Scan for the cell matching the given text and deliver its (X, Y) coordinate at center. 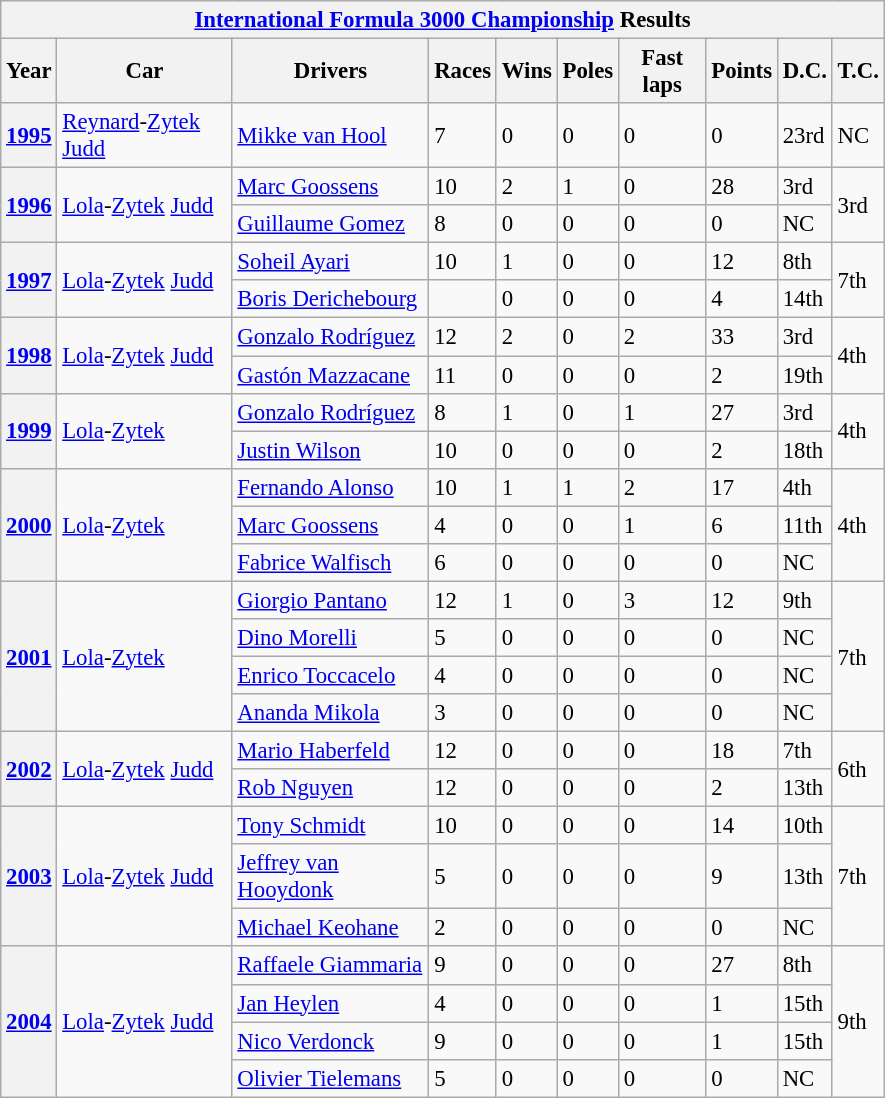
14th (804, 299)
2002 (29, 770)
33 (742, 337)
10th (804, 826)
Nico Verdonck (330, 1041)
Drivers (330, 72)
Jeffrey van Hooydonk (330, 876)
Fast laps (662, 72)
Dino Morelli (330, 638)
Justin Wilson (330, 450)
2004 (29, 1022)
Michael Keohane (330, 928)
Mikke van Hool (330, 136)
18th (804, 450)
1999 (29, 430)
Raffaele Giammaria (330, 966)
23rd (804, 136)
11 (463, 375)
Wins (526, 72)
Mario Haberfeld (330, 751)
Races (463, 72)
Tony Schmidt (330, 826)
28 (742, 187)
Points (742, 72)
Olivier Tielemans (330, 1078)
International Formula 3000 Championship Results (443, 20)
Boris Derichebourg (330, 299)
11th (804, 525)
Fabrice Walfisch (330, 563)
Car (144, 72)
6th (858, 770)
Guillaume Gomez (330, 224)
Poles (588, 72)
Jan Heylen (330, 1003)
19th (804, 375)
Year (29, 72)
T.C. (858, 72)
1996 (29, 206)
Soheil Ayari (330, 262)
18 (742, 751)
Rob Nguyen (330, 788)
D.C. (804, 72)
2000 (29, 524)
17 (742, 487)
Reynard-Zytek Judd (144, 136)
1995 (29, 136)
Ananda Mikola (330, 713)
Enrico Toccacelo (330, 675)
Fernando Alonso (330, 487)
2001 (29, 656)
7 (463, 136)
2003 (29, 877)
Gastón Mazzacane (330, 375)
1998 (29, 356)
14 (742, 826)
1997 (29, 280)
Giorgio Pantano (330, 600)
